Search for the cell housing the specified text and yield its (X, Y) center coordinate. 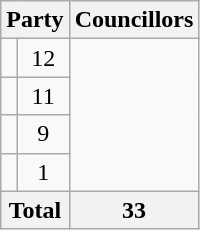
Total (35, 210)
Councillors (134, 20)
Party (35, 20)
33 (134, 210)
12 (43, 58)
9 (43, 134)
11 (43, 96)
1 (43, 172)
